Return [x, y] of the center of cell containing provided text 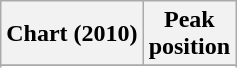
Chart (2010) [72, 34]
Peakposition [189, 34]
